Identify which cell holds the provided text, then report its (x, y) central coordinate. 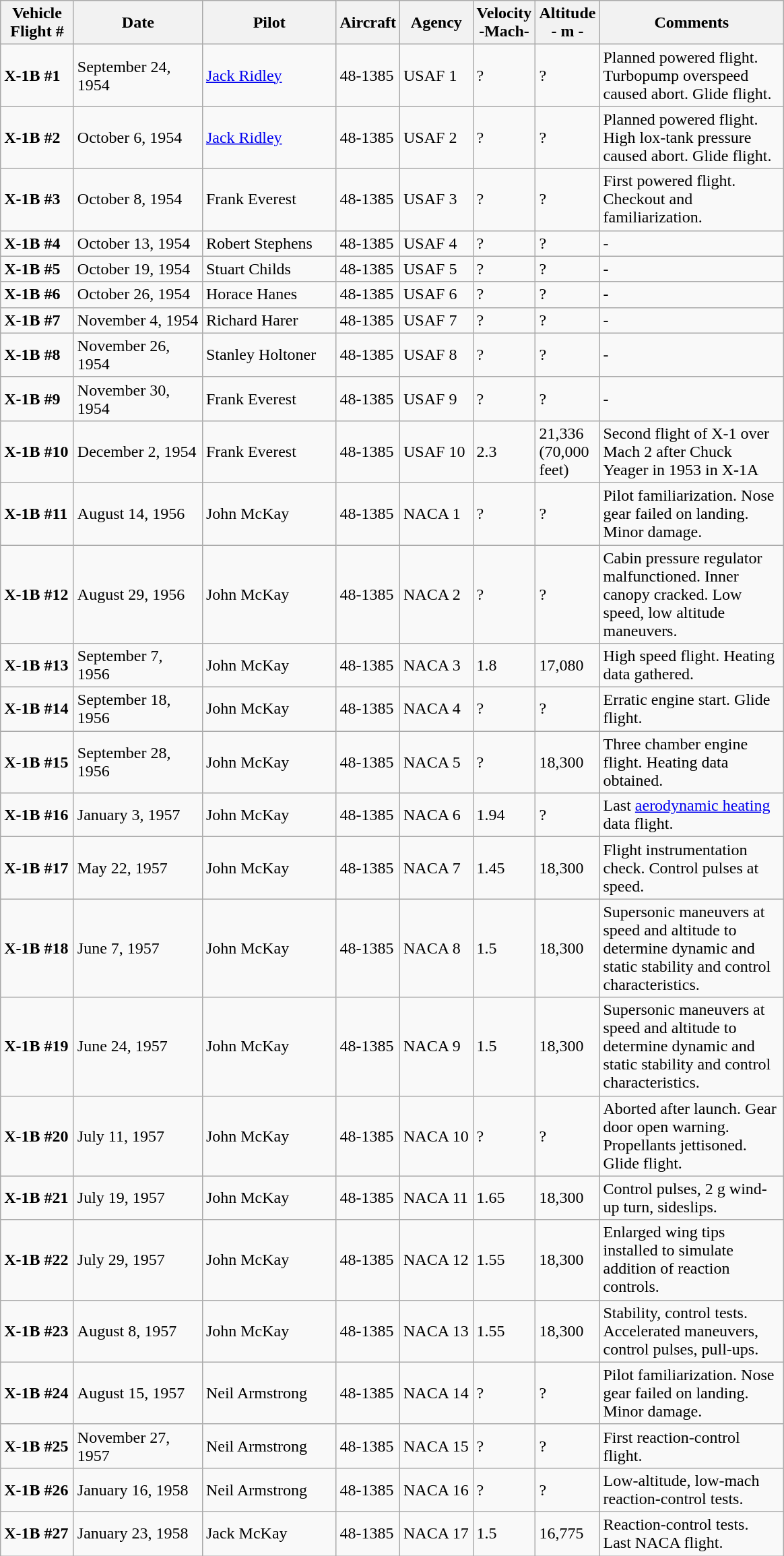
October 19, 1954 (137, 269)
USAF 3 (436, 199)
USAF 9 (436, 399)
Reaction-control tests. Last NACA flight. (692, 1534)
Robert Stephens (269, 243)
1.65 (504, 1198)
USAF 7 (436, 320)
Three chamber engine flight. Heating data obtained. (692, 762)
Low-altitude, low-mach reaction-control tests. (692, 1489)
Agency (436, 23)
July 19, 1957 (137, 1198)
NACA 2 (436, 594)
Date (137, 23)
September 24, 1954 (137, 75)
October 8, 1954 (137, 199)
August 8, 1957 (137, 1331)
USAF 1 (436, 75)
X-1B #5 (38, 269)
NACA 3 (436, 666)
November 4, 1954 (137, 320)
X-1B #3 (38, 199)
NACA 7 (436, 868)
USAF 5 (436, 269)
Erratic engine start. Glide flight. (692, 709)
August 14, 1956 (137, 514)
October 26, 1954 (137, 294)
Aircraft (368, 23)
Comments (692, 23)
1.45 (504, 868)
X-1B #24 (38, 1393)
NACA 17 (436, 1534)
X-1B #6 (38, 294)
Control pulses, 2 g wind-up turn, sideslips. (692, 1198)
X-1B #8 (38, 354)
November 30, 1954 (137, 399)
September 7, 1956 (137, 666)
1.94 (504, 815)
NACA 6 (436, 815)
NACA 9 (436, 1047)
USAF 10 (436, 452)
NACA 8 (436, 948)
X-1B #14 (38, 709)
X-1B #22 (38, 1260)
Velocity-Mach- (504, 23)
November 27, 1957 (137, 1446)
Planned powered flight. High lox-tank pressure caused abort. Glide flight. (692, 137)
Stuart Childs (269, 269)
X-1B #15 (38, 762)
X-1B #11 (38, 514)
X-1B #4 (38, 243)
Jack McKay (269, 1534)
USAF 6 (436, 294)
July 29, 1957 (137, 1260)
May 22, 1957 (137, 868)
X-1B #27 (38, 1534)
X-1B #13 (38, 666)
X-1B #7 (38, 320)
X-1B #16 (38, 815)
December 2, 1954 (137, 452)
X-1B #21 (38, 1198)
Last aerodynamic heating data flight. (692, 815)
2.3 (504, 452)
Altitude- m - (567, 23)
September 18, 1956 (137, 709)
21,336 (70,000 feet) (567, 452)
NACA 13 (436, 1331)
January 16, 1958 (137, 1489)
September 28, 1956 (137, 762)
X-1B #18 (38, 948)
June 24, 1957 (137, 1047)
NACA 16 (436, 1489)
August 15, 1957 (137, 1393)
X-1B #19 (38, 1047)
January 23, 1958 (137, 1534)
High speed flight. Heating data gathered. (692, 666)
August 29, 1956 (137, 594)
X-1B #20 (38, 1136)
X-1B #10 (38, 452)
X-1B #17 (38, 868)
Enlarged wing tips installed to simulate addition of reaction controls. (692, 1260)
October 6, 1954 (137, 137)
Horace Hanes (269, 294)
July 11, 1957 (137, 1136)
Flight instrumentation check. Control pulses at speed. (692, 868)
X-1B #2 (38, 137)
January 3, 1957 (137, 815)
VehicleFlight # (38, 23)
X-1B #1 (38, 75)
Cabin pressure regulator malfunctioned. Inner canopy cracked. Low speed, low altitude maneuvers. (692, 594)
NACA 14 (436, 1393)
NACA 1 (436, 514)
First reaction-control flight. (692, 1446)
Second flight of X-1 over Mach 2 after Chuck Yeager in 1953 in X-1A (692, 452)
First powered flight. Checkout and familiarization. (692, 199)
USAF 8 (436, 354)
NACA 15 (436, 1446)
X-1B #12 (38, 594)
Pilot (269, 23)
1.8 (504, 666)
USAF 2 (436, 137)
NACA 12 (436, 1260)
Aborted after launch. Gear door open warning. Propellants jettisoned. Glide flight. (692, 1136)
USAF 4 (436, 243)
Stability, control tests. Accelerated maneuvers, control pulses, pull-ups. (692, 1331)
X-1B #23 (38, 1331)
17,080 (567, 666)
Stanley Holtoner (269, 354)
Richard Harer (269, 320)
Planned powered flight. Turbopump overspeed caused abort. Glide flight. (692, 75)
X-1B #25 (38, 1446)
NACA 4 (436, 709)
16,775 (567, 1534)
X-1B #26 (38, 1489)
NACA 11 (436, 1198)
NACA 5 (436, 762)
November 26, 1954 (137, 354)
June 7, 1957 (137, 948)
October 13, 1954 (137, 243)
X-1B #9 (38, 399)
NACA 10 (436, 1136)
